Determine the (X, Y) coordinate at the center of the cell enclosing the given text.  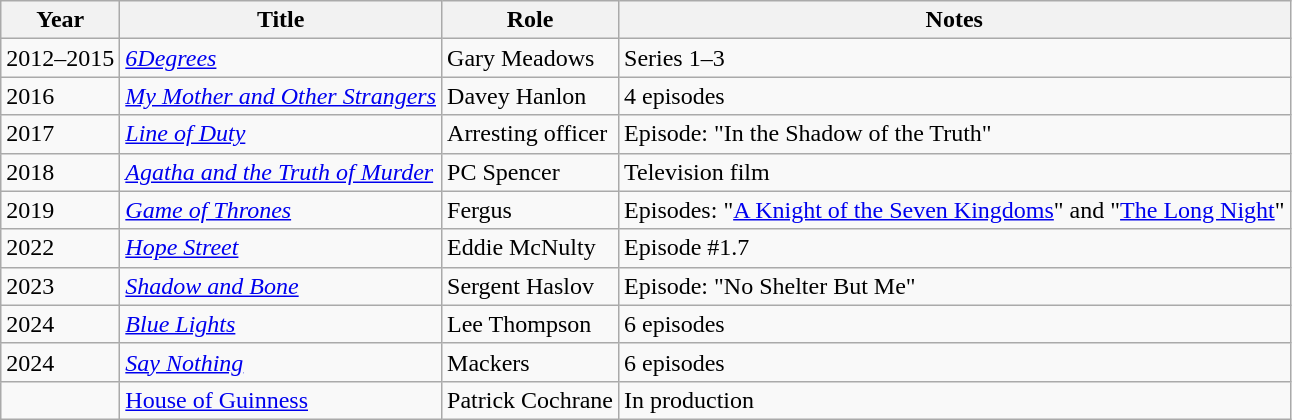
Episodes: "A Knight of the Seven Kingdoms" and "The Long Night" (955, 210)
Davey Hanlon (530, 96)
2018 (60, 172)
Role (530, 20)
4 episodes (955, 96)
2012–2015 (60, 58)
Episode: "No Shelter But Me" (955, 286)
Year (60, 20)
Eddie McNulty (530, 248)
Patrick Cochrane (530, 400)
PC Spencer (530, 172)
Sergent Haslov (530, 286)
House of Guinness (281, 400)
Series 1–3 (955, 58)
Line of Duty (281, 134)
Episode: "In the Shadow of the Truth" (955, 134)
Title (281, 20)
Agatha and the Truth of Murder (281, 172)
Game of Thrones (281, 210)
Notes (955, 20)
In production (955, 400)
Blue Lights (281, 324)
2019 (60, 210)
Episode #1.7 (955, 248)
Lee Thompson (530, 324)
Fergus (530, 210)
2016 (60, 96)
6Degrees (281, 58)
Shadow and Bone (281, 286)
2023 (60, 286)
Television film (955, 172)
Arresting officer (530, 134)
Hope Street (281, 248)
2022 (60, 248)
2017 (60, 134)
My Mother and Other Strangers (281, 96)
Mackers (530, 362)
Gary Meadows (530, 58)
Say Nothing (281, 362)
